Provide the (X, Y) coordinate of the cell's center where the given text is located.  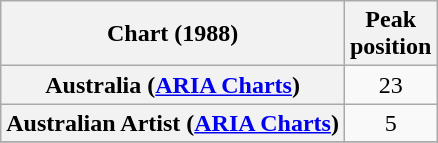
Chart (1988) (173, 34)
Australia (ARIA Charts) (173, 85)
Peakposition (390, 34)
Australian Artist (ARIA Charts) (173, 123)
23 (390, 85)
5 (390, 123)
